Return the (X, Y) coordinate for the center point of the cell that contains the specified text.  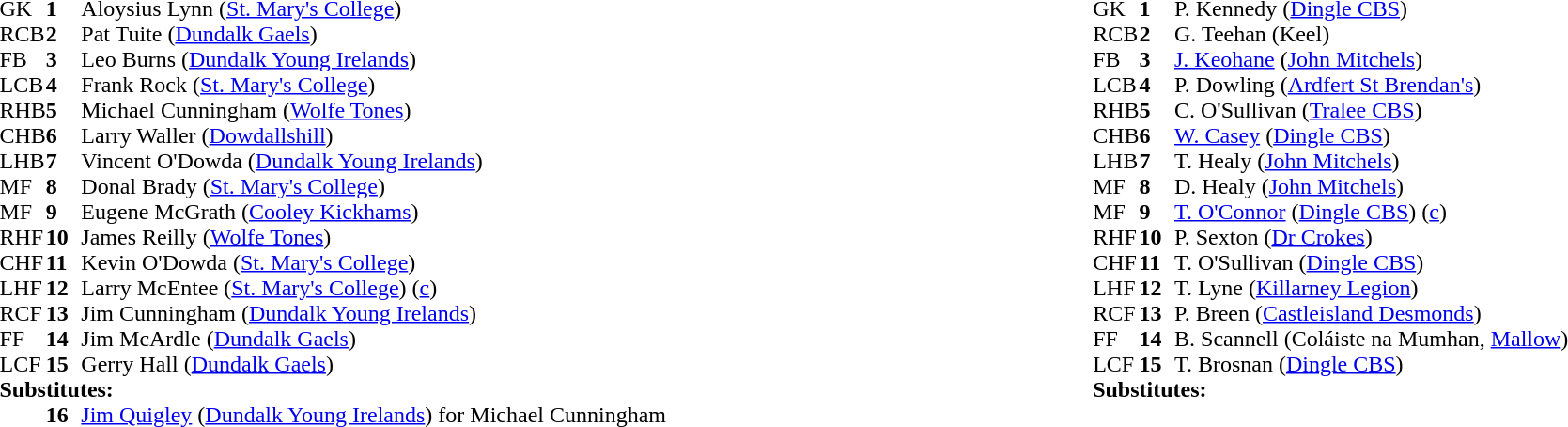
Donal Brady (St. Mary's College) (374, 186)
T. O'Connor (Dingle CBS) (c) (1372, 213)
Vincent O'Dowda (Dundalk Young Irelands) (374, 162)
W. Casey (Dingle CBS) (1372, 135)
T. Brosnan (Dingle CBS) (1372, 365)
Gerry Hall (Dundalk Gaels) (374, 365)
Jim Cunningham (Dundalk Young Irelands) (374, 314)
Larry McEntee (St. Mary's College) (c) (374, 288)
Pat Tuite (Dundalk Gaels) (374, 34)
Leo Burns (Dundalk Young Irelands) (374, 60)
Eugene McGrath (Cooley Kickhams) (374, 213)
Jim McArdle (Dundalk Gaels) (374, 339)
P. Breen (Castleisland Desmonds) (1372, 314)
T. O'Sullivan (Dingle CBS) (1372, 263)
T. Lyne (Killarney Legion) (1372, 288)
D. Healy (John Mitchels) (1372, 186)
J. Keohane (John Mitchels) (1372, 60)
B. Scannell (Coláiste na Mumhan, Mallow) (1372, 339)
James Reilly (Wolfe Tones) (374, 237)
T. Healy (John Mitchels) (1372, 162)
Michael Cunningham (Wolfe Tones) (374, 111)
Frank Rock (St. Mary's College) (374, 85)
P. Sexton (Dr Crokes) (1372, 237)
C. O'Sullivan (Tralee CBS) (1372, 111)
P. Dowling (Ardfert St Brendan's) (1372, 85)
Kevin O'Dowda (St. Mary's College) (374, 263)
G. Teehan (Keel) (1372, 34)
Larry Waller (Dowdallshill) (374, 135)
